Locate the cell with the specified text and output its (X, Y) center coordinate. 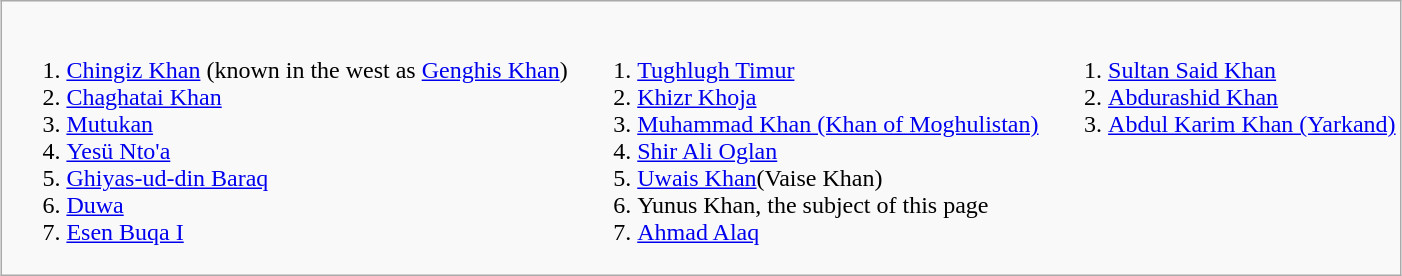
Tughlugh Timur Khizr Khoja Muhammad Khan (Khan of Moghulistan) Shir Ali Oglan Uwais Khan(Vaise Khan) Yunus Khan, the subject of this page Ahmad Alaq (808, 138)
Sultan Said Khan Abdurashid Khan Abdul Karim Khan (Yarkand) (1222, 138)
Chingiz Khan (known in the west as Genghis Khan) Chaghatai Khan Mutukan Yesü Nto'a Ghiyas-ud-din Baraq Duwa Esen Buqa I (287, 138)
